Find where the given text appears and provide that cell's center as [x, y] coordinate. 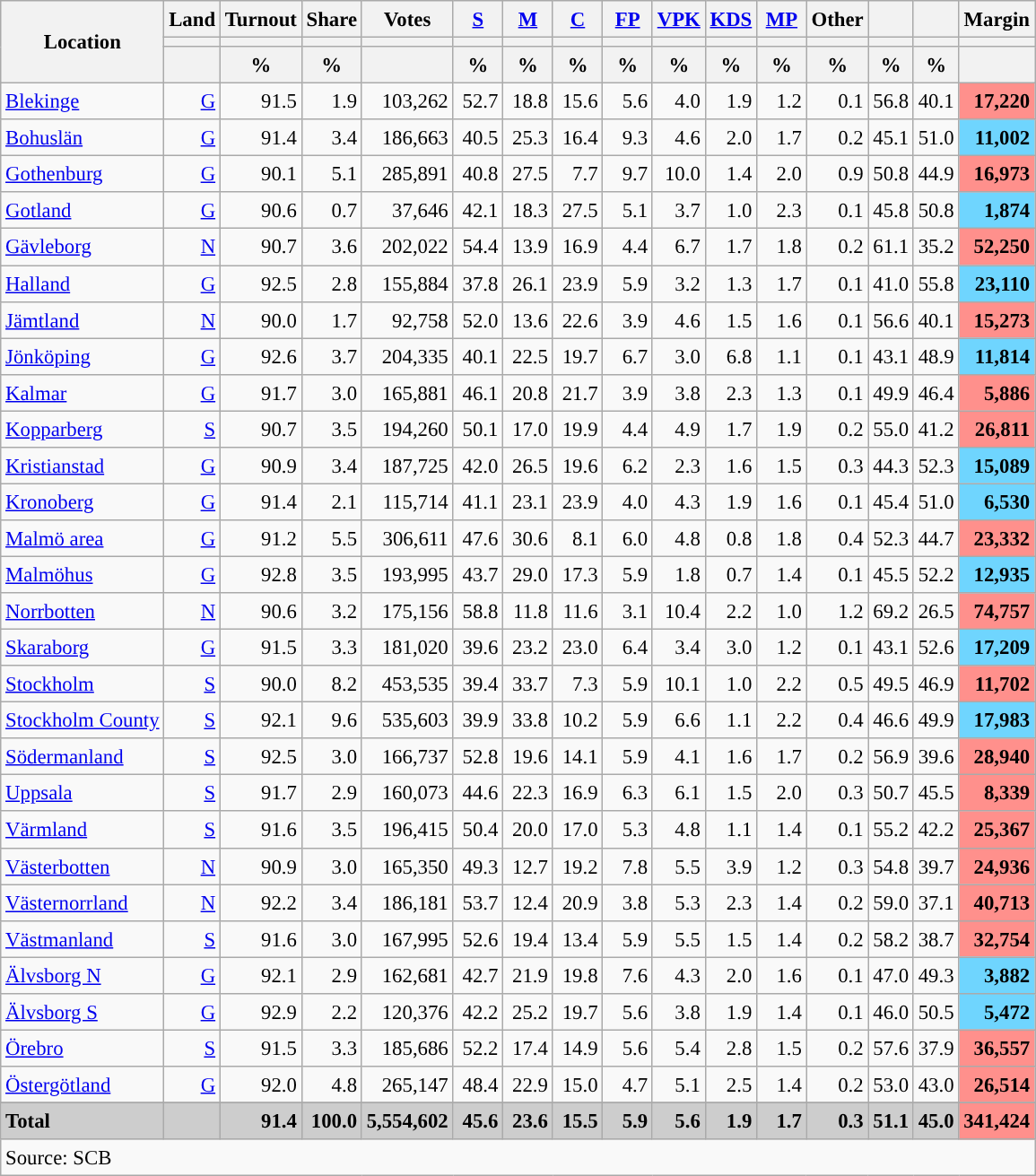
Västmanland [83, 938]
Location [83, 42]
Kalmar [83, 393]
0.5 [838, 684]
12,935 [997, 574]
37.8 [478, 283]
17,220 [997, 102]
44.9 [936, 174]
53.7 [478, 902]
166,737 [407, 757]
6.6 [678, 721]
2.1 [332, 502]
45.4 [891, 502]
9.6 [332, 721]
103,262 [407, 102]
45.8 [891, 210]
58.8 [478, 612]
Gothenburg [83, 174]
193,995 [407, 574]
Västernorrland [83, 902]
44.7 [936, 538]
7.7 [578, 174]
20.0 [528, 831]
37,646 [407, 210]
19.2 [578, 867]
Gävleborg [83, 248]
38.7 [936, 938]
56.8 [891, 102]
265,147 [407, 1085]
Gotland [83, 210]
40.5 [478, 138]
21.7 [578, 393]
0.9 [838, 174]
25.2 [528, 1012]
Kopparberg [83, 429]
Land [192, 20]
50.5 [936, 1012]
18.8 [528, 102]
167,995 [407, 938]
16,973 [997, 174]
23.0 [578, 648]
3.1 [628, 612]
36,557 [997, 1048]
8.2 [332, 684]
43.0 [936, 1085]
Blekinge [83, 102]
13.4 [578, 938]
Votes [407, 20]
5,554,602 [407, 1121]
57.6 [891, 1048]
50.1 [478, 429]
13.9 [528, 248]
41.1 [478, 502]
Jämtland [83, 319]
17.3 [578, 574]
22.3 [528, 793]
43.7 [478, 574]
92.8 [260, 574]
90.1 [260, 174]
5,886 [997, 393]
7.3 [578, 684]
100.0 [332, 1121]
33.7 [528, 684]
4.7 [628, 1085]
25,367 [997, 831]
45.0 [936, 1121]
165,881 [407, 393]
17,983 [997, 721]
160,073 [407, 793]
C [578, 20]
24,936 [997, 867]
6.2 [628, 466]
20.8 [528, 393]
45.1 [891, 138]
19.9 [578, 429]
10.1 [678, 684]
35.2 [936, 248]
Halland [83, 283]
44.6 [478, 793]
6.1 [678, 793]
22.9 [528, 1085]
52.0 [478, 319]
17,209 [997, 648]
15.5 [578, 1121]
8.1 [578, 538]
45.6 [478, 1121]
6.0 [628, 538]
52.7 [478, 102]
Bohuslän [83, 138]
47.6 [478, 538]
Other [838, 20]
4.9 [678, 429]
21.9 [528, 976]
56.6 [891, 319]
9.3 [628, 138]
7.6 [628, 976]
92.0 [260, 1085]
M [528, 20]
42.1 [478, 210]
Älvsborg S [83, 1012]
29.0 [528, 574]
285,891 [407, 174]
20.9 [578, 902]
17.4 [528, 1048]
5,472 [997, 1012]
69.2 [891, 612]
51.1 [891, 1121]
6.4 [628, 648]
11,002 [997, 138]
11.6 [578, 612]
74,757 [997, 612]
Stockholm County [83, 721]
453,535 [407, 684]
155,884 [407, 283]
6.8 [730, 357]
Stockholm [83, 684]
15,089 [997, 466]
92.6 [260, 357]
4.1 [678, 757]
165,350 [407, 867]
40.8 [478, 174]
61.1 [891, 248]
187,725 [407, 466]
26,514 [997, 1085]
56.9 [891, 757]
46.1 [478, 393]
181,020 [407, 648]
7.8 [628, 867]
Turnout [260, 20]
92.9 [260, 1012]
92,758 [407, 319]
306,611 [407, 538]
48.9 [936, 357]
37.1 [936, 902]
41.0 [891, 283]
39.7 [936, 867]
8,339 [997, 793]
16.4 [578, 138]
50.4 [478, 831]
194,260 [407, 429]
10.4 [678, 612]
42.0 [478, 466]
162,681 [407, 976]
54.4 [478, 248]
535,603 [407, 721]
VPK [678, 20]
10.2 [578, 721]
Malmö area [83, 538]
5.4 [678, 1048]
19.8 [578, 976]
Kristianstad [83, 466]
15.0 [578, 1085]
341,424 [997, 1121]
23.6 [528, 1121]
Södermanland [83, 757]
55.0 [891, 429]
Örebro [83, 1048]
Margin [997, 20]
11.8 [528, 612]
28,940 [997, 757]
30.6 [528, 538]
14.9 [578, 1048]
Total [83, 1121]
46.0 [891, 1012]
186,181 [407, 902]
55.2 [891, 831]
12.4 [528, 902]
14.1 [578, 757]
Uppsala [83, 793]
11,814 [997, 357]
202,022 [407, 248]
58.2 [891, 938]
23.2 [528, 648]
25.3 [528, 138]
44.3 [891, 466]
10.0 [678, 174]
11,702 [997, 684]
Malmöhus [83, 574]
3,882 [997, 976]
23.1 [528, 502]
175,156 [407, 612]
91.2 [260, 538]
6.3 [628, 793]
3.6 [332, 248]
Norrbotten [83, 612]
15,273 [997, 319]
MP [782, 20]
Älvsborg N [83, 976]
52.8 [478, 757]
23,332 [997, 538]
12.7 [528, 867]
41.2 [936, 429]
37.9 [936, 1048]
52,250 [997, 248]
26.1 [528, 283]
FP [628, 20]
46.6 [891, 721]
46.4 [936, 393]
59.0 [891, 902]
39.4 [478, 684]
185,686 [407, 1048]
54.8 [891, 867]
186,663 [407, 138]
6,530 [997, 502]
115,714 [407, 502]
22.6 [578, 319]
2.5 [730, 1085]
46.9 [936, 684]
50.7 [891, 793]
Source: SCB [518, 1157]
KDS [730, 20]
1,874 [997, 210]
15.6 [578, 102]
18.3 [528, 210]
53.0 [891, 1085]
Jönköping [83, 357]
47.0 [891, 976]
Värmland [83, 831]
49.5 [891, 684]
55.8 [936, 283]
32,754 [997, 938]
92.2 [260, 902]
39.9 [478, 721]
Östergötland [83, 1085]
0.8 [730, 538]
48.4 [478, 1085]
40,713 [997, 902]
Skaraborg [83, 648]
Västerbotten [83, 867]
196,415 [407, 831]
13.6 [528, 319]
26,811 [997, 429]
33.8 [528, 721]
Share [332, 20]
120,376 [407, 1012]
22.5 [528, 357]
204,335 [407, 357]
9.7 [628, 174]
19.4 [528, 938]
23,110 [997, 283]
42.7 [478, 976]
Kronoberg [83, 502]
